Pinpoint the cell where the given text exists, returning its [x, y] midpoint coordinate. 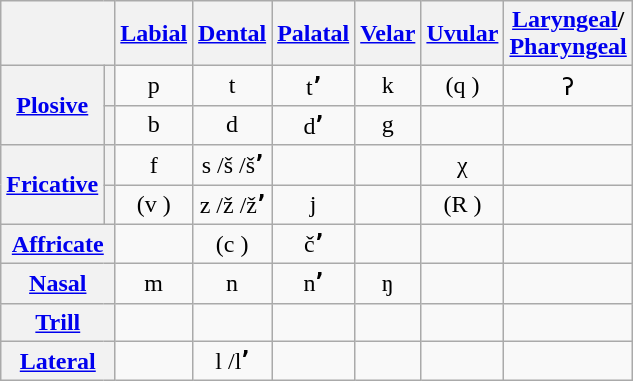
Lateral [58, 361]
Palatal [314, 34]
l /lʼ [232, 361]
m [154, 284]
ʔ [568, 86]
p [154, 86]
n [232, 284]
g [388, 125]
z /ž /žʼ [232, 204]
Plosive [52, 106]
d [232, 125]
(c ) [232, 244]
Nasal [58, 284]
t [232, 86]
Velar [388, 34]
čʼ [314, 244]
ŋ [388, 284]
b [154, 125]
Dental [232, 34]
s /š /šʼ [232, 165]
Labial [154, 34]
(v ) [154, 204]
Trill [58, 322]
k [388, 86]
Laryngeal/Pharyngeal [568, 34]
χ [462, 165]
Fricative [52, 184]
(R ) [462, 204]
Uvular [462, 34]
(q ) [462, 86]
dʼ [314, 125]
tʼ [314, 86]
j [314, 204]
nʼ [314, 284]
f [154, 165]
Affricate [58, 244]
